Detect which cell encompasses the target text, then output its [X, Y] center coordinate. 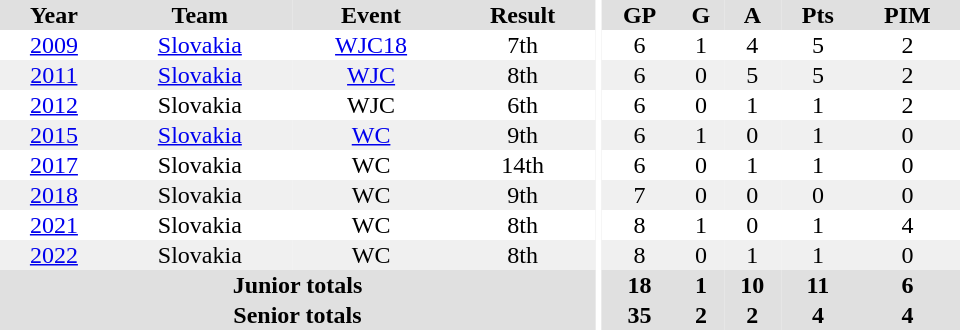
GP [640, 15]
2009 [54, 45]
PIM [908, 15]
2012 [54, 105]
7 [640, 195]
7th [522, 45]
Event [372, 15]
Pts [818, 15]
2021 [54, 225]
Junior totals [298, 285]
G [701, 15]
2017 [54, 165]
2022 [54, 255]
6th [522, 105]
35 [640, 315]
Team [200, 15]
Year [54, 15]
11 [818, 285]
14th [522, 165]
2015 [54, 135]
2018 [54, 195]
10 [752, 285]
Result [522, 15]
18 [640, 285]
WJC18 [372, 45]
2011 [54, 75]
A [752, 15]
Senior totals [298, 315]
